Search for the cell housing the specified text and yield its (x, y) center coordinate. 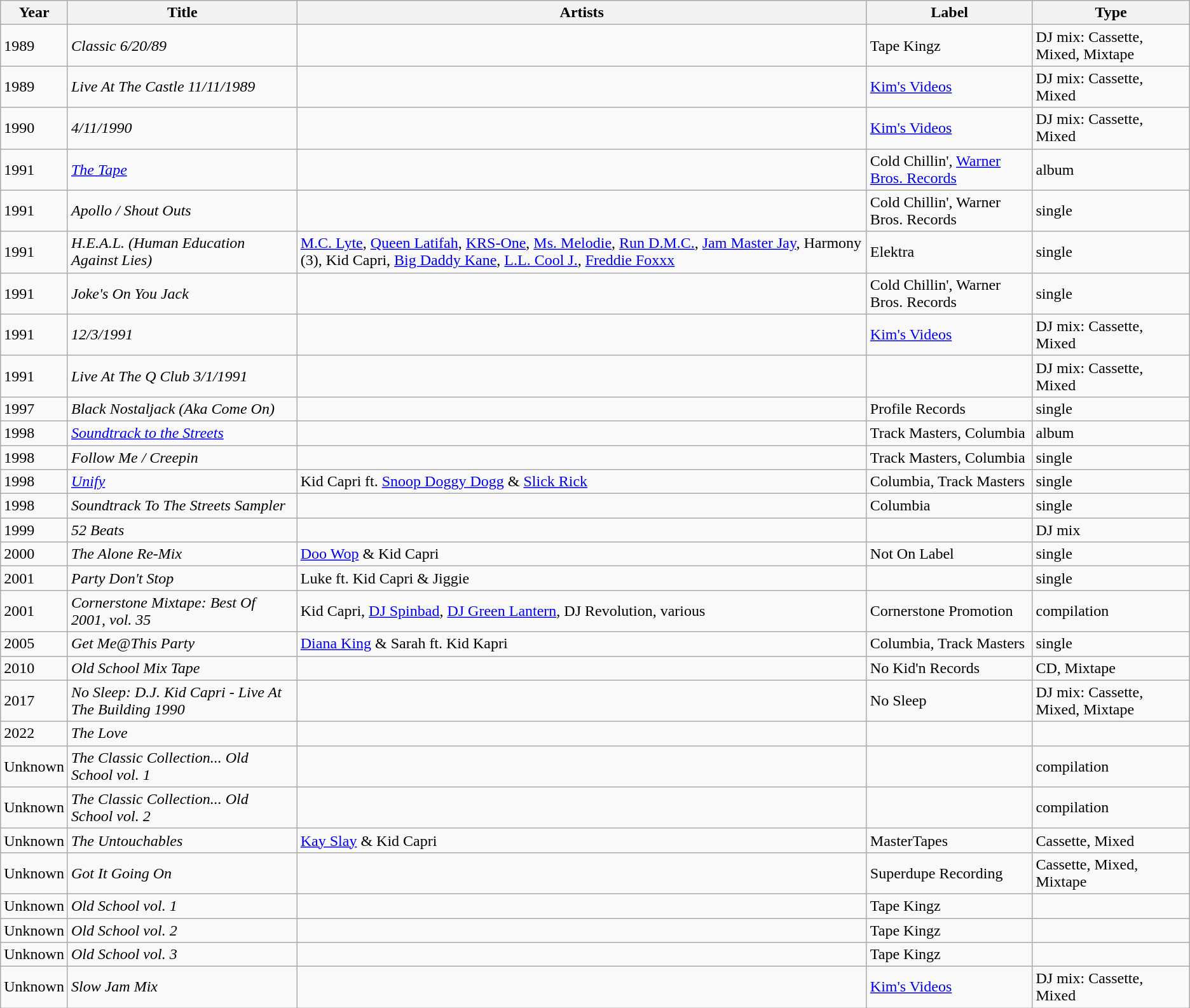
Slow Jam Mix (182, 988)
2005 (34, 644)
CD, Mixtape (1111, 668)
Superdupe Recording (950, 873)
The Alone Re-Mix (182, 554)
The Love (182, 733)
Party Don't Stop (182, 578)
Live At The Q Club 3/1/1991 (182, 376)
Label (950, 13)
Artists (582, 13)
Live At The Castle 11/11/1989 (182, 86)
Old School vol. 2 (182, 930)
No Sleep (950, 700)
Soundtrack to the Streets (182, 433)
Old School Mix Tape (182, 668)
Got It Going On (182, 873)
2022 (34, 733)
4/11/1990 (182, 128)
Cassette, Mixed (1111, 840)
1990 (34, 128)
Unify (182, 482)
MasterTapes (950, 840)
2000 (34, 554)
Kid Capri, DJ Spinbad, DJ Green Lantern, DJ Revolution, various (582, 611)
Joke's On You Jack (182, 294)
Soundtrack To The Streets Sampler (182, 506)
The Tape (182, 169)
No Kid'n Records (950, 668)
Kid Capri ft. Snoop Doggy Dogg & Slick Rick (582, 482)
Profile Records (950, 409)
Kay Slay & Kid Capri (582, 840)
Diana King & Sarah ft. Kid Kapri (582, 644)
H.E.A.L. (Human Education Against Lies) (182, 252)
Elektra (950, 252)
1999 (34, 530)
1997 (34, 409)
Doo Wop & Kid Capri (582, 554)
Cassette, Mixed, Mixtape (1111, 873)
Title (182, 13)
12/3/1991 (182, 334)
Columbia (950, 506)
Get Me@This Party (182, 644)
2010 (34, 668)
Cornerstone Mixtape: Best Of 2001, vol. 35 (182, 611)
The Untouchables (182, 840)
Old School vol. 1 (182, 906)
Classic 6/20/89 (182, 46)
No Sleep: D.J. Kid Capri - Live At The Building 1990 (182, 700)
Black Nostaljack (Aka Come On) (182, 409)
Year (34, 13)
The Classic Collection... Old School vol. 2 (182, 807)
M.C. Lyte, Queen Latifah, KRS-One, Ms. Melodie, Run D.M.C., Jam Master Jay, Harmony (3), Kid Capri, Big Daddy Kane, L.L. Cool J., Freddie Foxxx (582, 252)
2017 (34, 700)
Apollo / Shout Outs (182, 211)
Follow Me / Creepin (182, 457)
Cornerstone Promotion (950, 611)
Type (1111, 13)
DJ mix (1111, 530)
52 Beats (182, 530)
Not On Label (950, 554)
The Classic Collection... Old School vol. 1 (182, 766)
Luke ft. Kid Capri & Jiggie (582, 578)
Old School vol. 3 (182, 955)
